Pinpoint the cell where the given text exists, returning its (X, Y) midpoint coordinate. 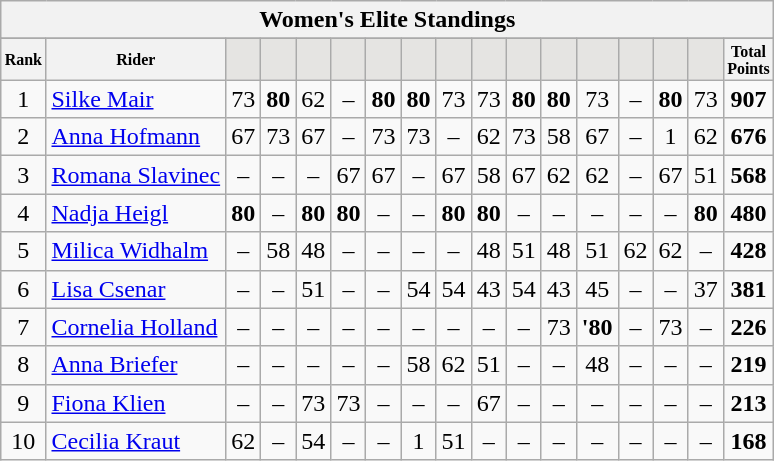
5 (24, 251)
4 (24, 213)
226 (748, 327)
Cecilia Kraut (136, 441)
'80 (597, 327)
37 (706, 289)
6 (24, 289)
480 (748, 213)
45 (597, 289)
10 (24, 441)
Milica Widhalm (136, 251)
568 (748, 175)
7 (24, 327)
676 (748, 137)
213 (748, 403)
168 (748, 441)
Fiona Klien (136, 403)
Women's Elite Standings (388, 20)
Cornelia Holland (136, 327)
907 (748, 99)
Rider (136, 60)
2 (24, 137)
381 (748, 289)
Nadja Heigl (136, 213)
428 (748, 251)
8 (24, 365)
3 (24, 175)
219 (748, 365)
Anna Hofmann (136, 137)
9 (24, 403)
Silke Mair (136, 99)
Lisa Csenar (136, 289)
Romana Slavinec (136, 175)
Rank (24, 60)
TotalPoints (748, 60)
Anna Briefer (136, 365)
